For the text-containing cell, return its midpoint in [X, Y] coordinate format. 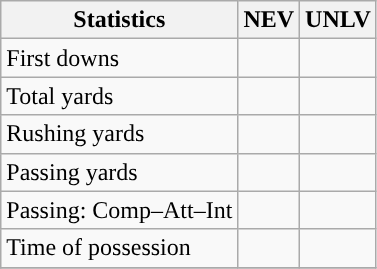
NEV [269, 20]
Rushing yards [120, 134]
Time of possession [120, 248]
First downs [120, 58]
Passing: Comp–Att–Int [120, 210]
Passing yards [120, 172]
UNLV [338, 20]
Statistics [120, 20]
Total yards [120, 96]
